Provide the (x, y) coordinate of the cell's center where the given text is located.  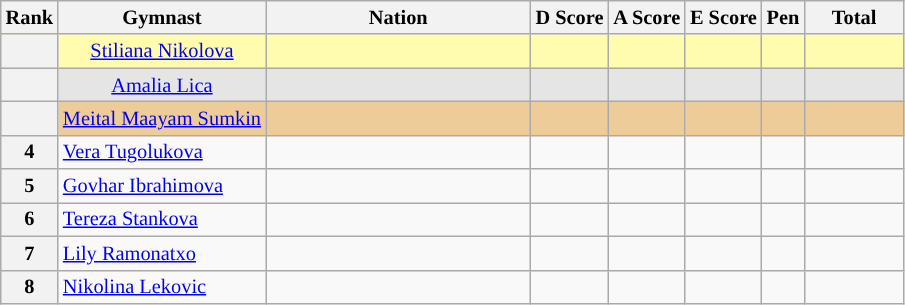
7 (30, 253)
Stiliana Nikolova (162, 51)
Nation (398, 17)
8 (30, 287)
Vera Tugolukova (162, 152)
A Score (646, 17)
4 (30, 152)
6 (30, 219)
Amalia Lica (162, 85)
Govhar Ibrahimova (162, 186)
Gymnast (162, 17)
D Score (570, 17)
Pen (784, 17)
Lily Ramonatxo (162, 253)
Nikolina Lekovic (162, 287)
E Score (724, 17)
Total (854, 17)
5 (30, 186)
Rank (30, 17)
Tereza Stankova (162, 219)
Meital Maayam Sumkin (162, 118)
